From the cell containing the given text, extract its center point as [x, y] coordinate. 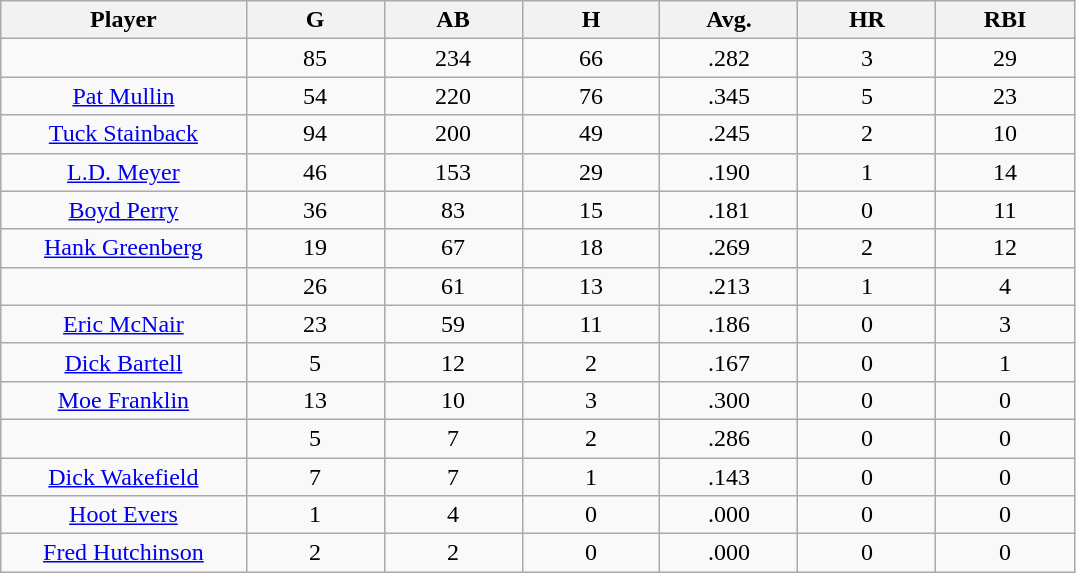
Dick Wakefield [124, 477]
153 [453, 172]
RBI [1005, 20]
Avg. [729, 20]
Boyd Perry [124, 210]
.186 [729, 324]
49 [591, 134]
85 [315, 58]
.181 [729, 210]
200 [453, 134]
.345 [729, 96]
15 [591, 210]
.282 [729, 58]
26 [315, 286]
14 [1005, 172]
Eric McNair [124, 324]
54 [315, 96]
.286 [729, 438]
Tuck Stainback [124, 134]
G [315, 20]
.245 [729, 134]
94 [315, 134]
.167 [729, 362]
234 [453, 58]
.143 [729, 477]
67 [453, 248]
L.D. Meyer [124, 172]
Hoot Evers [124, 515]
Moe Franklin [124, 400]
36 [315, 210]
.269 [729, 248]
Dick Bartell [124, 362]
59 [453, 324]
19 [315, 248]
Hank Greenberg [124, 248]
Fred Hutchinson [124, 553]
HR [867, 20]
220 [453, 96]
66 [591, 58]
AB [453, 20]
Pat Mullin [124, 96]
18 [591, 248]
76 [591, 96]
Player [124, 20]
.190 [729, 172]
H [591, 20]
61 [453, 286]
46 [315, 172]
83 [453, 210]
.213 [729, 286]
.300 [729, 400]
